Scan for the cell matching the given text and deliver its [x, y] coordinate at center. 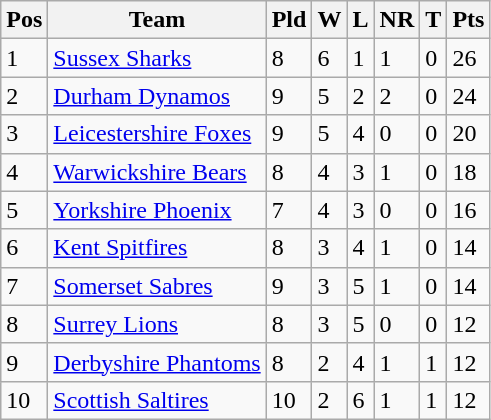
Scottish Saltires [157, 400]
Team [157, 20]
Warwickshire Bears [157, 172]
Yorkshire Phoenix [157, 210]
L [360, 20]
T [434, 20]
Pos [24, 20]
26 [468, 58]
Derbyshire Phantoms [157, 362]
Sussex Sharks [157, 58]
Leicestershire Foxes [157, 134]
18 [468, 172]
16 [468, 210]
20 [468, 134]
NR [397, 20]
Durham Dynamos [157, 96]
24 [468, 96]
Kent Spitfires [157, 248]
Somerset Sabres [157, 286]
Pld [289, 20]
W [330, 20]
Pts [468, 20]
Surrey Lions [157, 324]
